For the text-containing cell, return its midpoint in [x, y] coordinate format. 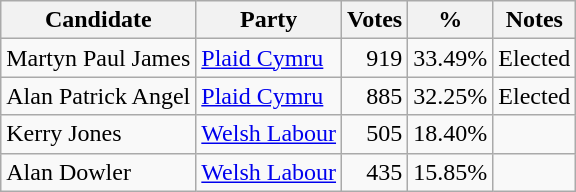
Candidate [98, 20]
Martyn Paul James [98, 58]
18.40% [450, 134]
Kerry Jones [98, 134]
% [450, 20]
Alan Patrick Angel [98, 96]
919 [375, 58]
33.49% [450, 58]
885 [375, 96]
15.85% [450, 172]
Votes [375, 20]
435 [375, 172]
505 [375, 134]
32.25% [450, 96]
Notes [534, 20]
Party [269, 20]
Alan Dowler [98, 172]
